Scan for the cell matching the given text and deliver its [x, y] coordinate at center. 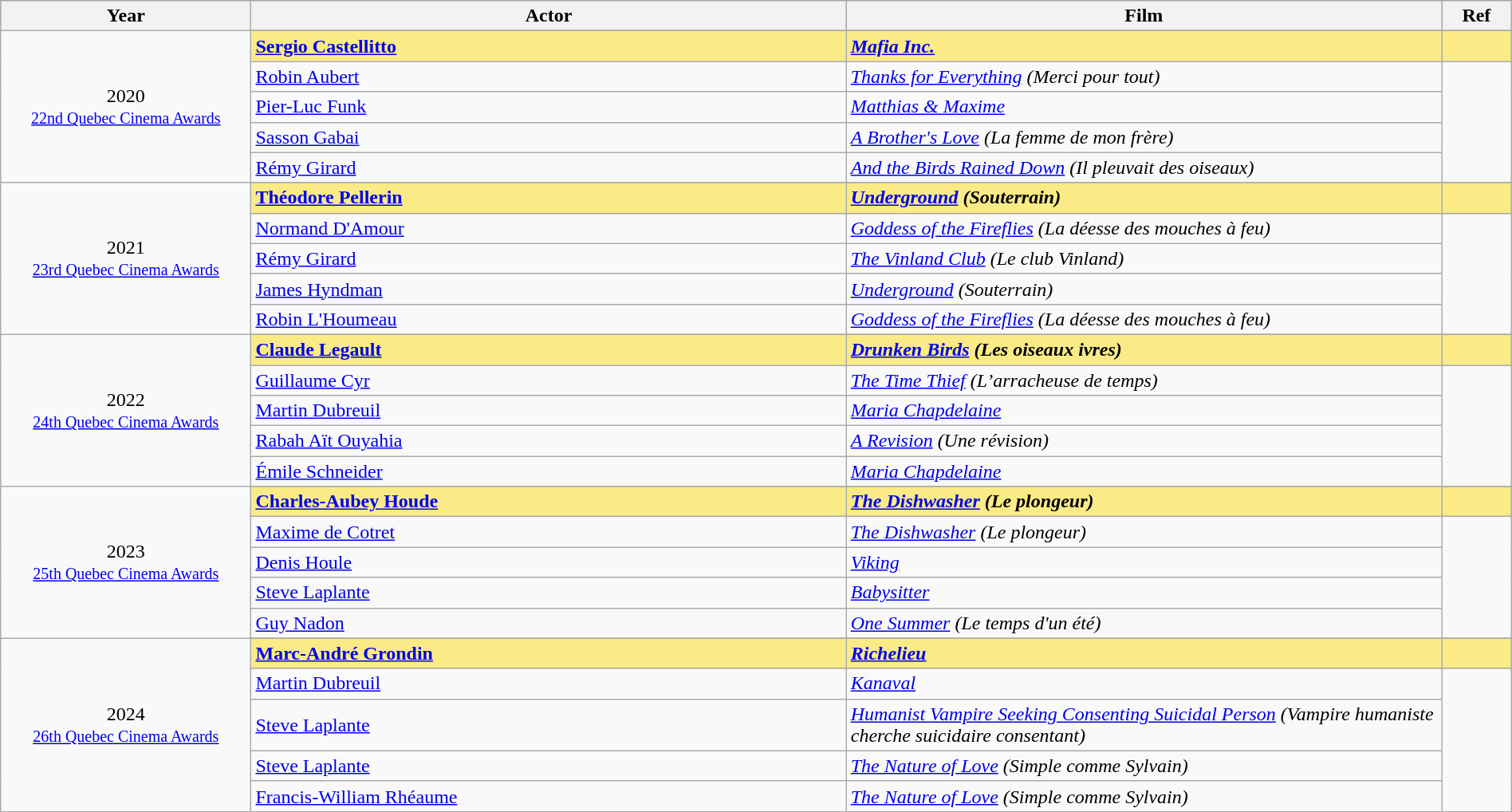
202325th Quebec Cinema Awards [126, 562]
Kanaval [1144, 684]
Rabah Aït Ouyahia [549, 441]
A Revision (Une révision) [1144, 441]
Claude Legault [549, 349]
Year [126, 16]
A Brother's Love (La femme de mon frère) [1144, 137]
Actor [549, 16]
Normand D'Amour [549, 228]
James Hyndman [549, 289]
The Vinland Club (Le club Vinland) [1144, 258]
Richelieu [1144, 653]
Guillaume Cyr [549, 380]
Sasson Gabai [549, 137]
Thanks for Everything (Merci pour tout) [1144, 77]
202123rd Quebec Cinema Awards [126, 258]
Francis-William Rhéaume [549, 796]
Drunken Birds (Les oiseaux ivres) [1144, 349]
The Time Thief (L’arracheuse de temps) [1144, 380]
2020 22nd Quebec Cinema Awards [126, 107]
Théodore Pellerin [549, 198]
Pier-Luc Funk [549, 107]
Charles-Aubey Houde [549, 502]
Marc-André Grondin [549, 653]
Sergio Castellitto [549, 46]
Guy Nadon [549, 623]
Matthias & Maxime [1144, 107]
Robin L'Houmeau [549, 319]
Mafia Inc. [1144, 46]
Émile Schneider [549, 471]
Humanist Vampire Seeking Consenting Suicidal Person (Vampire humaniste cherche suicidaire consentant) [1144, 724]
And the Birds Rained Down (Il pleuvait des oiseaux) [1144, 168]
Ref [1477, 16]
202426th Quebec Cinema Awards [126, 724]
Denis Houle [549, 562]
One Summer (Le temps d'un été) [1144, 623]
Maxime de Cotret [549, 532]
Robin Aubert [549, 77]
Babysitter [1144, 593]
Film [1144, 16]
202224th Quebec Cinema Awards [126, 410]
Viking [1144, 562]
